Capture the cell that displays the provided text and extract its (X, Y) central coordinate. 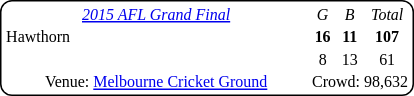
107 (388, 37)
B (350, 14)
8 (323, 60)
2015 AFL Grand Final (156, 14)
Venue: Melbourne Cricket Ground (156, 82)
Total (388, 14)
Hawthorn (156, 37)
Crowd: 98,632 (360, 82)
16 (323, 37)
G (323, 14)
13 (350, 60)
61 (388, 60)
11 (350, 37)
